Return [X, Y] of the center of cell containing provided text 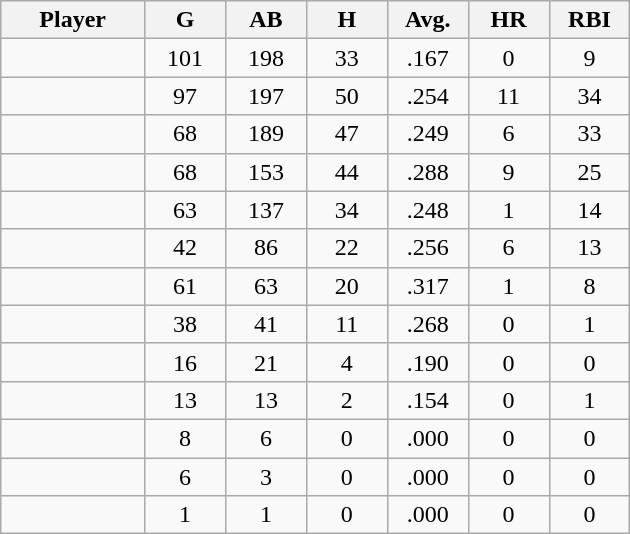
Avg. [428, 20]
.288 [428, 172]
.190 [428, 362]
.317 [428, 286]
41 [266, 324]
38 [186, 324]
.256 [428, 248]
137 [266, 210]
4 [346, 362]
20 [346, 286]
14 [590, 210]
.254 [428, 96]
3 [266, 477]
21 [266, 362]
.248 [428, 210]
47 [346, 134]
42 [186, 248]
2 [346, 400]
16 [186, 362]
97 [186, 96]
G [186, 20]
101 [186, 58]
153 [266, 172]
.154 [428, 400]
.167 [428, 58]
HR [508, 20]
61 [186, 286]
44 [346, 172]
25 [590, 172]
.249 [428, 134]
.268 [428, 324]
AB [266, 20]
50 [346, 96]
189 [266, 134]
22 [346, 248]
198 [266, 58]
197 [266, 96]
86 [266, 248]
H [346, 20]
RBI [590, 20]
Player [73, 20]
